Detect which cell encompasses the target text, then output its (x, y) center coordinate. 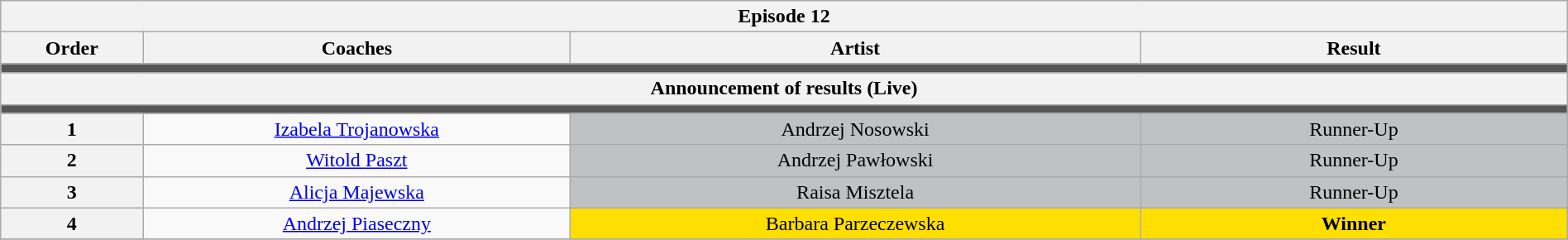
Result (1355, 48)
Witold Paszt (357, 161)
Alicja Majewska (357, 192)
Andrzej Piaseczny (357, 223)
Episode 12 (784, 17)
Artist (855, 48)
3 (72, 192)
Announcement of results (Live) (784, 89)
Izabela Trojanowska (357, 129)
Barbara Parzeczewska (855, 223)
2 (72, 161)
1 (72, 129)
Winner (1355, 223)
Order (72, 48)
4 (72, 223)
Coaches (357, 48)
Raisa Misztela (855, 192)
Andrzej Nosowski (855, 129)
Andrzej Pawłowski (855, 161)
